Output the (X, Y) coordinate of the center of the cell containing the given text.  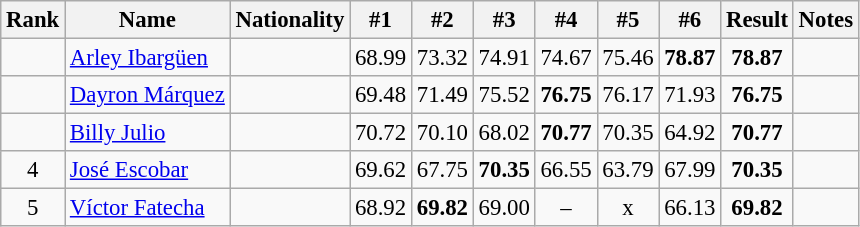
73.32 (442, 58)
66.55 (566, 170)
Víctor Fatecha (148, 208)
70.10 (442, 133)
Nationality (290, 20)
74.91 (504, 58)
76.17 (628, 95)
José Escobar (148, 170)
Dayron Márquez (148, 95)
68.92 (381, 208)
#2 (442, 20)
#5 (628, 20)
69.00 (504, 208)
Notes (826, 20)
67.75 (442, 170)
5 (33, 208)
63.79 (628, 170)
74.67 (566, 58)
75.52 (504, 95)
4 (33, 170)
64.92 (690, 133)
x (628, 208)
69.48 (381, 95)
71.93 (690, 95)
#3 (504, 20)
– (566, 208)
75.46 (628, 58)
Billy Julio (148, 133)
#4 (566, 20)
68.02 (504, 133)
Arley Ibargüen (148, 58)
69.62 (381, 170)
Rank (33, 20)
67.99 (690, 170)
Result (758, 20)
#1 (381, 20)
68.99 (381, 58)
70.72 (381, 133)
71.49 (442, 95)
#6 (690, 20)
Name (148, 20)
66.13 (690, 208)
